Return the (X, Y) coordinate for the center point of the cell that contains the specified text.  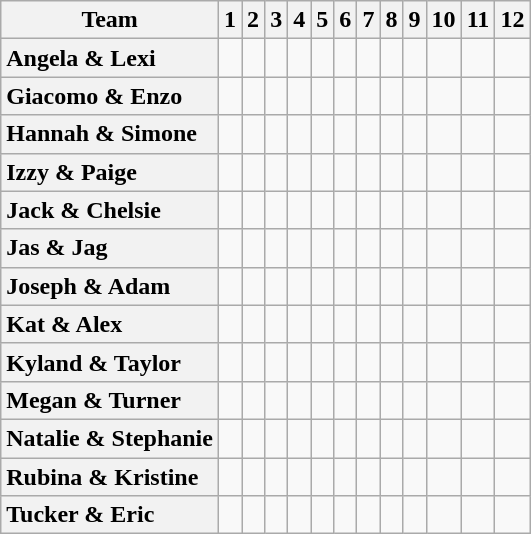
Hannah & Simone (110, 134)
Giacomo & Enzo (110, 96)
Natalie & Stephanie (110, 438)
Izzy & Paige (110, 172)
5 (322, 20)
6 (346, 20)
10 (444, 20)
8 (392, 20)
Jack & Chelsie (110, 210)
Rubina & Kristine (110, 477)
2 (254, 20)
9 (414, 20)
Jas & Jag (110, 248)
Kat & Alex (110, 324)
Joseph & Adam (110, 286)
Team (110, 20)
1 (230, 20)
4 (300, 20)
7 (368, 20)
11 (478, 20)
3 (276, 20)
Tucker & Eric (110, 515)
Megan & Turner (110, 400)
Angela & Lexi (110, 58)
Kyland & Taylor (110, 362)
12 (512, 20)
